Determine the (X, Y) coordinate at the center of the cell enclosing the given text.  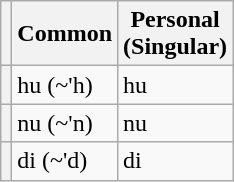
di (176, 161)
nu (176, 123)
hu (~'h) (65, 85)
hu (176, 85)
nu (~'n) (65, 123)
Common (65, 34)
Personal(Singular) (176, 34)
di (~'d) (65, 161)
